Locate the cell with the specified text and output its [X, Y] center coordinate. 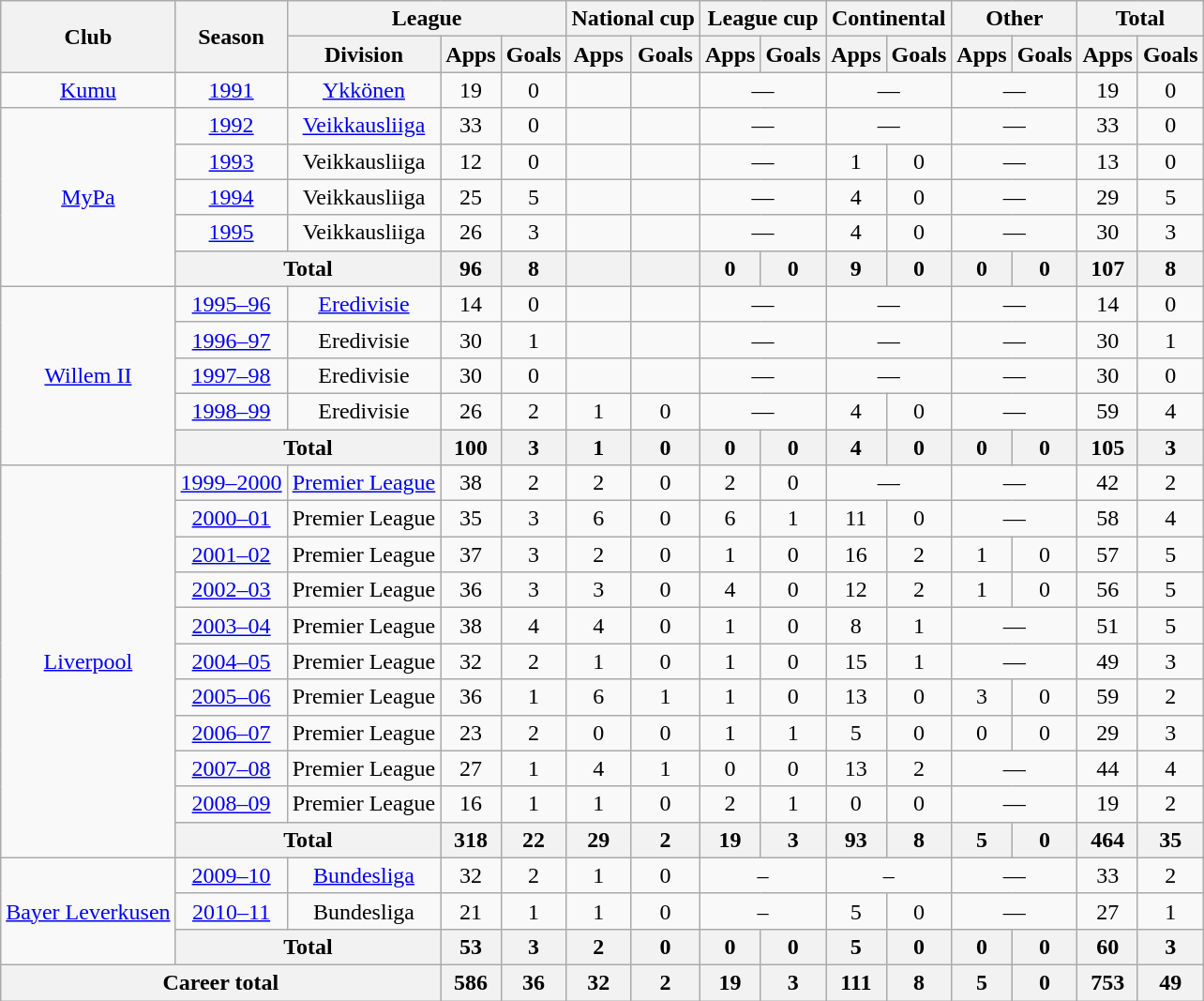
1991 [231, 90]
2010–11 [231, 911]
Club [88, 37]
100 [471, 447]
1998–99 [231, 411]
2007–08 [231, 768]
23 [471, 733]
2000–01 [231, 519]
105 [1107, 447]
44 [1107, 768]
60 [1107, 947]
MyPa [88, 197]
2001–02 [231, 554]
Season [231, 37]
53 [471, 947]
1995–96 [231, 304]
1996–97 [231, 340]
2002–03 [231, 590]
2004–05 [231, 661]
11 [856, 519]
56 [1107, 590]
2009–10 [231, 875]
Kumu [88, 90]
National cup [633, 19]
111 [856, 982]
57 [1107, 554]
2008–09 [231, 804]
2006–07 [231, 733]
Bayer Leverkusen [88, 911]
58 [1107, 519]
42 [1107, 483]
1997–98 [231, 375]
Division [364, 54]
586 [471, 982]
League [427, 19]
51 [1107, 626]
464 [1107, 840]
1994 [231, 197]
25 [471, 197]
1999–2000 [231, 483]
93 [856, 840]
107 [1107, 268]
318 [471, 840]
2005–06 [231, 697]
15 [856, 661]
Continental [889, 19]
753 [1107, 982]
21 [471, 911]
League cup [762, 19]
Liverpool [88, 662]
Career total [221, 982]
37 [471, 554]
1992 [231, 126]
22 [534, 840]
2003–04 [231, 626]
9 [856, 268]
Ykkönen [364, 90]
Willem II [88, 375]
1995 [231, 233]
1993 [231, 161]
96 [471, 268]
Other [1015, 19]
